Provide the [X, Y] coordinate of the cell's center where the given text is located.  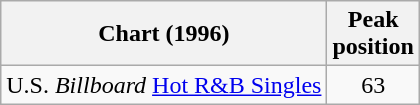
Chart (1996) [164, 34]
Peakposition [373, 34]
U.S. Billboard Hot R&B Singles [164, 85]
63 [373, 85]
